Detect which cell encompasses the target text, then output its [x, y] center coordinate. 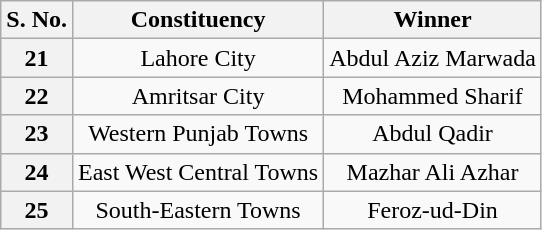
S. No. [37, 20]
Western Punjab Towns [198, 134]
22 [37, 96]
East West Central Towns [198, 172]
South-Eastern Towns [198, 210]
21 [37, 58]
Mazhar Ali Azhar [433, 172]
25 [37, 210]
Abdul Qadir [433, 134]
Amritsar City [198, 96]
Feroz-ud-Din [433, 210]
Mohammed Sharif [433, 96]
23 [37, 134]
Winner [433, 20]
Abdul Aziz Marwada [433, 58]
Constituency [198, 20]
24 [37, 172]
Lahore City [198, 58]
